Find where the given text appears and provide that cell's center as (x, y) coordinate. 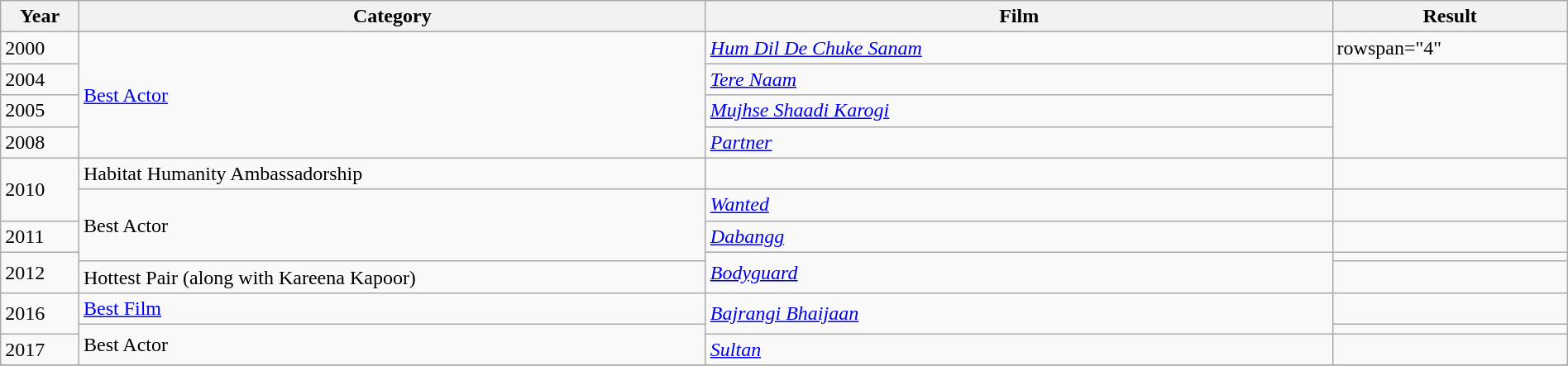
2011 (40, 236)
Film (1019, 17)
Year (40, 17)
2017 (40, 349)
Mujhse Shaadi Karogi (1019, 111)
2016 (40, 312)
2004 (40, 79)
Partner (1019, 142)
Hum Dil De Chuke Sanam (1019, 48)
Habitat Humanity Ambassadorship (392, 173)
Hottest Pair (along with Kareena Kapoor) (392, 277)
2008 (40, 142)
Sultan (1019, 349)
Bodyguard (1019, 273)
Bajrangi Bhaijaan (1019, 312)
rowspan="4" (1450, 48)
Best Film (392, 308)
Tere Naam (1019, 79)
Result (1450, 17)
2000 (40, 48)
2005 (40, 111)
Category (392, 17)
2010 (40, 189)
Wanted (1019, 205)
2012 (40, 273)
Dabangg (1019, 236)
